Capture the cell that displays the provided text and extract its (X, Y) central coordinate. 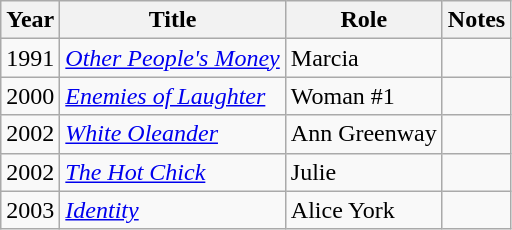
Role (364, 20)
The Hot Chick (172, 172)
Year (30, 20)
Marcia (364, 58)
2000 (30, 96)
2003 (30, 210)
Julie (364, 172)
White Oleander (172, 134)
Title (172, 20)
Enemies of Laughter (172, 96)
Identity (172, 210)
Ann Greenway (364, 134)
Woman #1 (364, 96)
Other People's Money (172, 58)
Notes (476, 20)
1991 (30, 58)
Alice York (364, 210)
